Detect which cell encompasses the target text, then output its (X, Y) center coordinate. 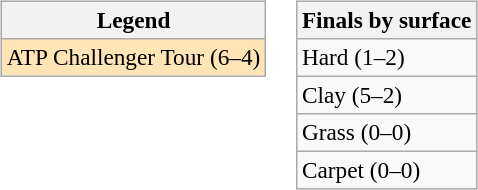
Hard (1–2) (387, 57)
Finals by surface (387, 20)
Grass (0–0) (387, 133)
Carpet (0–0) (387, 171)
Legend (133, 20)
ATP Challenger Tour (6–4) (133, 57)
Clay (5–2) (387, 95)
